Provide the [X, Y] coordinate of the cell's center where the given text is located.  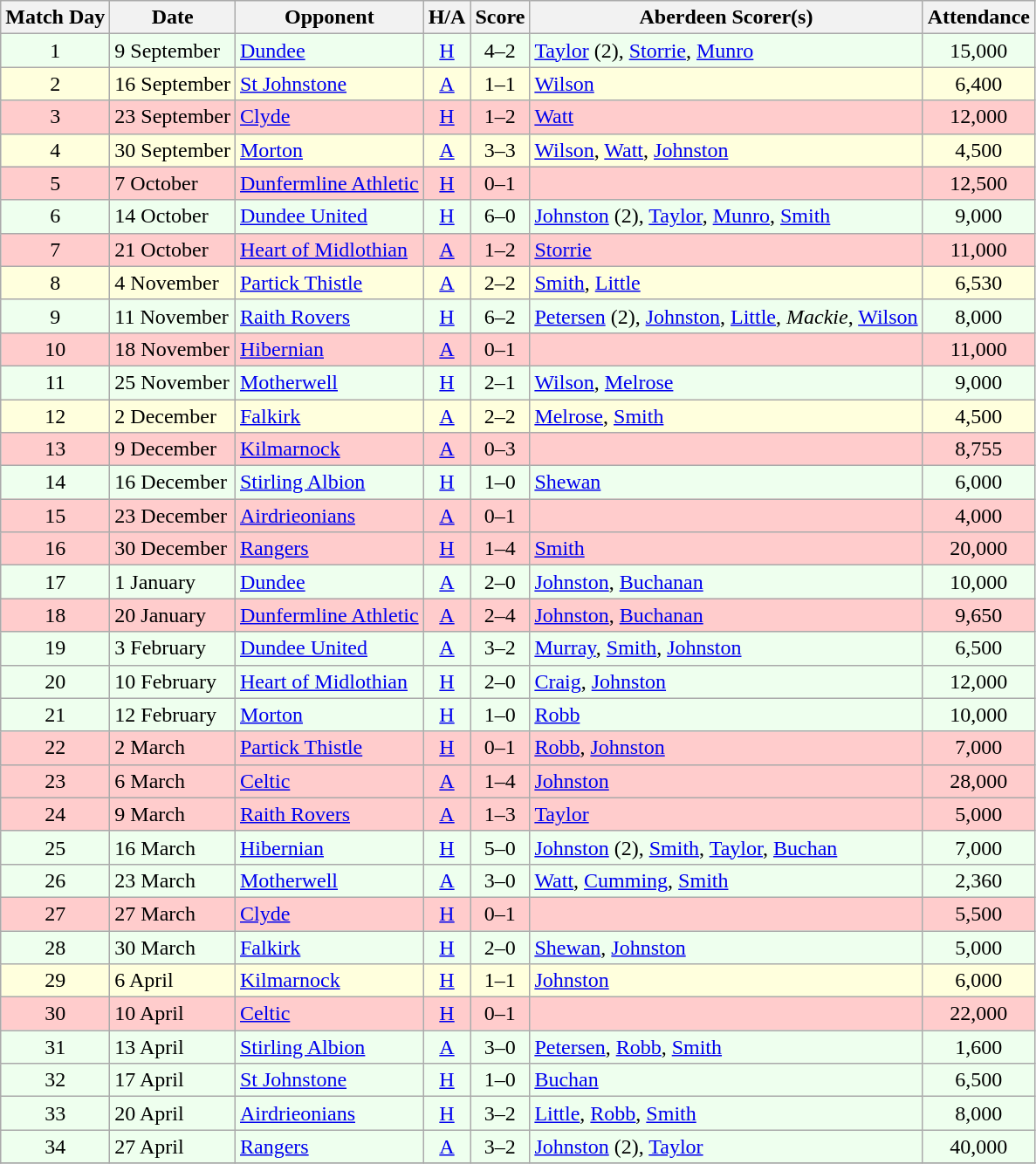
23 December [173, 516]
9 [56, 316]
Aberdeen Scorer(s) [726, 17]
30 December [173, 549]
17 April [173, 1080]
13 April [173, 1047]
20 January [173, 615]
1 [56, 51]
21 October [173, 250]
0–3 [500, 449]
8,755 [978, 449]
Smith, Little [726, 283]
14 [56, 483]
Petersen, Robb, Smith [726, 1047]
19 [56, 648]
23 September [173, 117]
25 November [173, 382]
30 March [173, 947]
6–2 [500, 316]
16 December [173, 483]
8 [56, 283]
Robb, Johnston [726, 748]
Wilson, Watt, Johnston [726, 150]
Shewan, Johnston [726, 947]
33 [56, 1113]
2–4 [500, 615]
Little, Robb, Smith [726, 1113]
30 September [173, 150]
Opponent [329, 17]
Wilson, Melrose [726, 382]
2 [56, 84]
16 September [173, 84]
12 [56, 416]
9 September [173, 51]
13 [56, 449]
2,360 [978, 880]
9 December [173, 449]
10 April [173, 1014]
6 March [173, 781]
4 November [173, 283]
6–0 [500, 216]
6 [56, 216]
21 [56, 715]
Johnston (2), Taylor, Munro, Smith [726, 216]
25 [56, 847]
27 [56, 914]
32 [56, 1080]
Match Day [56, 17]
3 [56, 117]
23 March [173, 880]
11 [56, 382]
Robb [726, 715]
23 [56, 781]
18 [56, 615]
10 February [173, 681]
26 [56, 880]
15 [56, 516]
5,500 [978, 914]
9,650 [978, 615]
27 March [173, 914]
28,000 [978, 781]
Buchan [726, 1080]
2–1 [500, 382]
6,530 [978, 283]
Shewan [726, 483]
4 [56, 150]
28 [56, 947]
31 [56, 1047]
15,000 [978, 51]
Watt [726, 117]
4–2 [500, 51]
6,400 [978, 84]
1,600 [978, 1047]
10 [56, 349]
3–3 [500, 150]
2 March [173, 748]
H/A [447, 17]
Johnston (2), Smith, Taylor, Buchan [726, 847]
9 March [173, 814]
Craig, Johnston [726, 681]
Score [500, 17]
3 February [173, 648]
Wilson [726, 84]
18 November [173, 349]
Murray, Smith, Johnston [726, 648]
17 [56, 582]
16 March [173, 847]
Johnston (2), Taylor [726, 1147]
Taylor (2), Storrie, Munro [726, 51]
Attendance [978, 17]
20,000 [978, 549]
16 [56, 549]
4,000 [978, 516]
14 October [173, 216]
24 [56, 814]
Petersen (2), Johnston, Little, Mackie, Wilson [726, 316]
40,000 [978, 1147]
5 [56, 183]
11 November [173, 316]
2 December [173, 416]
1 January [173, 582]
Date [173, 17]
Watt, Cumming, Smith [726, 880]
20 [56, 681]
Storrie [726, 250]
30 [56, 1014]
27 April [173, 1147]
22 [56, 748]
7 October [173, 183]
Taylor [726, 814]
34 [56, 1147]
29 [56, 981]
12 February [173, 715]
1–3 [500, 814]
Melrose, Smith [726, 416]
6 April [173, 981]
5–0 [500, 847]
7 [56, 250]
Smith [726, 549]
12,500 [978, 183]
20 April [173, 1113]
22,000 [978, 1014]
